Provide the (x, y) coordinate of the cell's center where the given text is located.  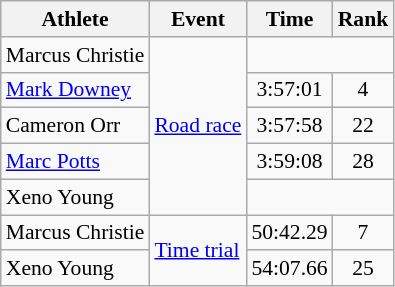
Event (198, 19)
3:57:58 (289, 126)
Road race (198, 126)
22 (364, 126)
Rank (364, 19)
Marc Potts (76, 162)
25 (364, 269)
54:07.66 (289, 269)
Time (289, 19)
7 (364, 233)
Cameron Orr (76, 126)
Athlete (76, 19)
Time trial (198, 250)
3:57:01 (289, 90)
50:42.29 (289, 233)
Mark Downey (76, 90)
4 (364, 90)
3:59:08 (289, 162)
28 (364, 162)
